Capture the cell that displays the provided text and extract its [X, Y] central coordinate. 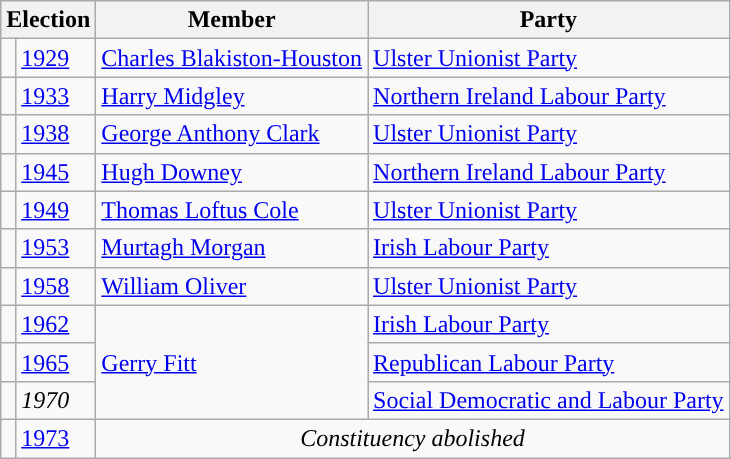
Constituency abolished [412, 438]
1949 [56, 210]
Social Democratic and Labour Party [549, 400]
Harry Midgley [232, 96]
1938 [56, 134]
Election [48, 20]
1958 [56, 286]
Hugh Downey [232, 172]
1933 [56, 96]
Murtagh Morgan [232, 248]
1970 [56, 400]
William Oliver [232, 286]
1962 [56, 324]
Party [549, 20]
1973 [56, 438]
1929 [56, 58]
Republican Labour Party [549, 362]
Gerry Fitt [232, 362]
Charles Blakiston-Houston [232, 58]
George Anthony Clark [232, 134]
Thomas Loftus Cole [232, 210]
1945 [56, 172]
1965 [56, 362]
Member [232, 20]
1953 [56, 248]
